For the text-containing cell, return its midpoint in (X, Y) coordinate format. 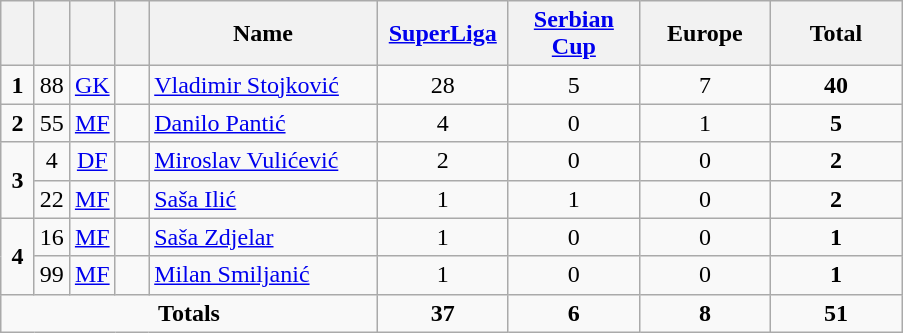
Europe (704, 34)
16 (52, 237)
37 (442, 313)
Miroslav Vulićević (264, 161)
Saša Ilić (264, 199)
6 (574, 313)
GK (92, 85)
51 (836, 313)
22 (52, 199)
8 (704, 313)
DF (92, 161)
Saša Zdjelar (264, 237)
Vladimir Stojković (264, 85)
55 (52, 123)
40 (836, 85)
Milan Smiljanić (264, 275)
3 (18, 180)
SuperLiga (442, 34)
Danilo Pantić (264, 123)
Total (836, 34)
Totals (189, 313)
88 (52, 85)
28 (442, 85)
Name (264, 34)
99 (52, 275)
7 (704, 85)
Serbian Cup (574, 34)
